Pinpoint the cell where the given text exists, returning its (x, y) midpoint coordinate. 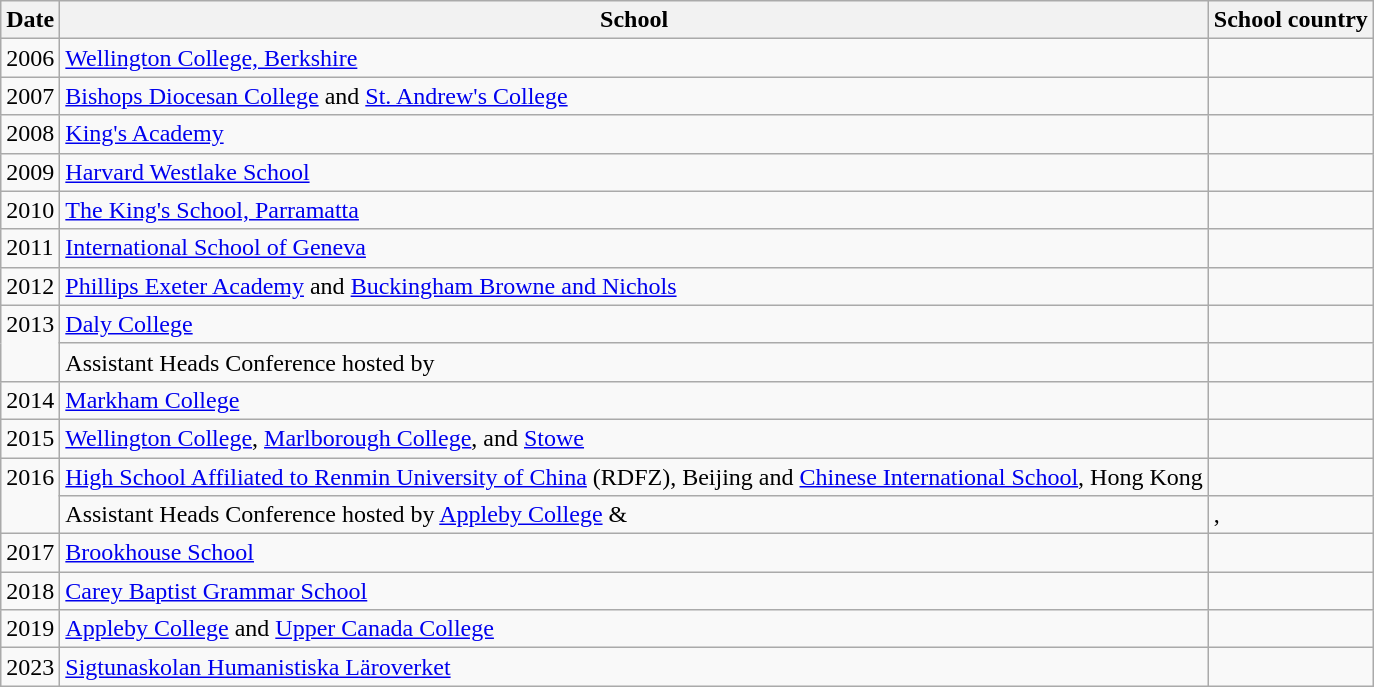
International School of Geneva (634, 248)
King's Academy (634, 134)
2023 (30, 667)
Brookhouse School (634, 553)
2017 (30, 553)
2008 (30, 134)
2018 (30, 591)
Appleby College and Upper Canada College (634, 629)
School (634, 20)
2015 (30, 438)
Sigtunaskolan Humanistiska Läroverket (634, 667)
Assistant Heads Conference hosted by (634, 362)
2007 (30, 96)
School country (1290, 20)
Phillips Exeter Academy and Buckingham Browne and Nichols (634, 286)
2013 (30, 343)
Carey Baptist Grammar School (634, 591)
2011 (30, 248)
Bishops Diocesan College and St. Andrew's College (634, 96)
Assistant Heads Conference hosted by Appleby College & (634, 515)
Date (30, 20)
High School Affiliated to Renmin University of China (RDFZ), Beijing and Chinese International School, Hong Kong (634, 477)
Wellington College, Marlborough College, and Stowe (634, 438)
Daly College (634, 324)
2009 (30, 172)
2012 (30, 286)
2010 (30, 210)
The King's School, Parramatta (634, 210)
2016 (30, 496)
2006 (30, 58)
, (1290, 515)
2014 (30, 400)
Harvard Westlake School (634, 172)
Markham College (634, 400)
2019 (30, 629)
Wellington College, Berkshire (634, 58)
